Find where the given text appears and provide that cell's center as (x, y) coordinate. 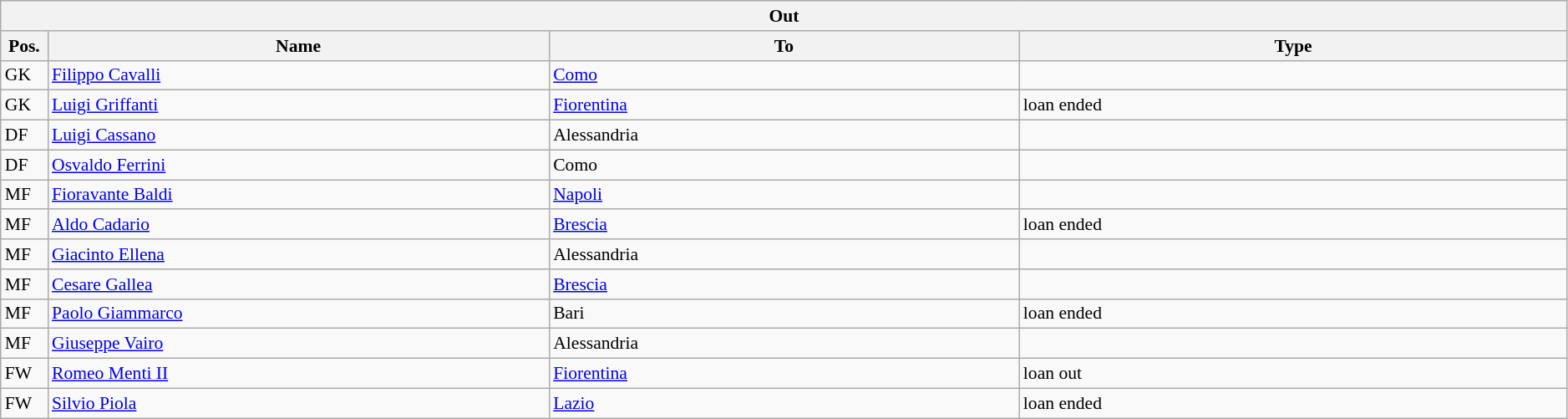
Filippo Cavalli (298, 75)
Aldo Cadario (298, 225)
Osvaldo Ferrini (298, 165)
Luigi Griffanti (298, 105)
Giacinto Ellena (298, 254)
Paolo Giammarco (298, 314)
Fioravante Baldi (298, 195)
Lazio (784, 403)
Napoli (784, 195)
To (784, 46)
Luigi Cassano (298, 135)
Type (1293, 46)
Out (784, 16)
Romeo Menti II (298, 374)
Giuseppe Vairo (298, 344)
Pos. (24, 46)
Bari (784, 314)
loan out (1293, 374)
Cesare Gallea (298, 284)
Name (298, 46)
Silvio Piola (298, 403)
